Locate the cell with the specified text and output its [x, y] center coordinate. 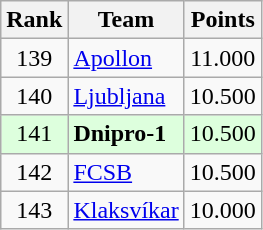
FCSB [126, 172]
139 [34, 58]
Team [126, 20]
10.000 [222, 210]
Klaksvíkar [126, 210]
Points [222, 20]
11.000 [222, 58]
Rank [34, 20]
Apollon [126, 58]
140 [34, 96]
Dnipro-1 [126, 134]
143 [34, 210]
142 [34, 172]
141 [34, 134]
Ljubljana [126, 96]
